Identify which cell holds the provided text, then report its (x, y) central coordinate. 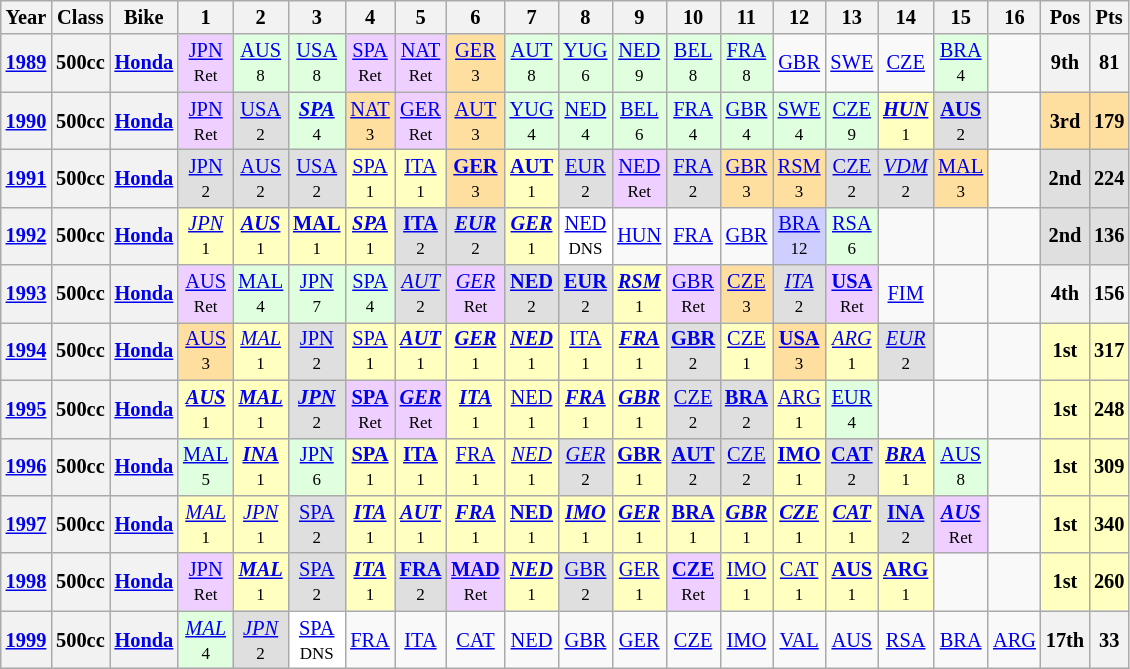
FRA4 (693, 121)
YUG4 (532, 121)
BRA4 (960, 63)
1994 (26, 351)
SPADNS (316, 640)
AUS3 (206, 351)
1999 (26, 640)
GBR3 (746, 178)
INA2 (906, 524)
USA3 (800, 351)
GBRRet (693, 294)
YUG6 (585, 63)
Pts (1109, 17)
NEDDNS (585, 236)
FRA8 (746, 63)
9th (1065, 63)
GBR4 (746, 121)
340 (1109, 524)
156 (1109, 294)
317 (1109, 351)
GER2 (585, 467)
MAL5 (206, 467)
4 (370, 17)
HUN (639, 236)
VAL (800, 640)
NED2 (532, 294)
NED (532, 640)
IMO (746, 640)
7 (532, 17)
JPN7 (316, 294)
13 (852, 17)
BRA (960, 640)
15 (960, 17)
2 (260, 17)
1 (206, 17)
260 (1109, 582)
BEL6 (639, 121)
MADRet (475, 582)
1992 (26, 236)
RSA6 (852, 236)
Year (26, 17)
BEL8 (693, 63)
RSM1 (639, 294)
16 (1014, 17)
5 (421, 17)
AUS (852, 640)
HUN1 (906, 121)
1998 (26, 582)
10 (693, 17)
INA1 (260, 467)
1990 (26, 121)
1993 (26, 294)
1991 (26, 178)
CZERet (693, 582)
VDM2 (906, 178)
Class (80, 17)
JPN6 (316, 467)
NED4 (585, 121)
4th (1065, 294)
CZE9 (852, 121)
BRA12 (800, 236)
Pos (1065, 17)
14 (906, 17)
RSM3 (800, 178)
AUT3 (475, 121)
6 (475, 17)
1989 (26, 63)
BRA2 (746, 409)
248 (1109, 409)
ARG (1014, 640)
309 (1109, 467)
179 (1109, 121)
MAL3 (960, 178)
GER (639, 640)
SWE4 (800, 121)
AUT8 (532, 63)
FIM (906, 294)
12 (800, 17)
NATRet (421, 63)
EUR4 (852, 409)
11 (746, 17)
RSA (906, 640)
1996 (26, 467)
3 (316, 17)
NED9 (639, 63)
USARet (852, 294)
33 (1109, 640)
NEDRet (639, 178)
9 (639, 17)
NAT3 (370, 121)
3rd (1065, 121)
81 (1109, 63)
224 (1109, 178)
USA8 (316, 63)
17th (1065, 640)
1997 (26, 524)
136 (1109, 236)
SWE (852, 63)
Bike (144, 17)
1995 (26, 409)
CZE3 (746, 294)
8 (585, 17)
CAT2 (852, 467)
ITA (421, 640)
CAT (475, 640)
